Identify which cell holds the provided text, then report its (X, Y) central coordinate. 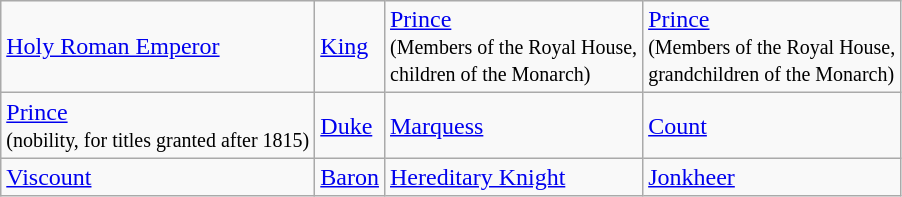
Marquess (513, 126)
Prince(Members of the Royal House,grandchildren of the Monarch) (772, 47)
Jonkheer (772, 177)
Duke (350, 126)
Hereditary Knight (513, 177)
Prince(nobility, for titles granted after 1815) (158, 126)
Prince(Members of the Royal House,children of the Monarch) (513, 47)
Baron (350, 177)
Viscount (158, 177)
Holy Roman Emperor (158, 47)
King (350, 47)
Count (772, 126)
